From the cell containing the given text, extract its center point as (x, y) coordinate. 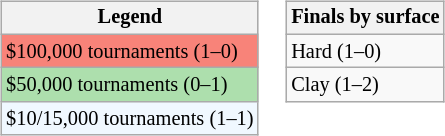
Hard (1–0) (365, 51)
$100,000 tournaments (1–0) (130, 51)
Finals by surface (365, 18)
Legend (130, 18)
$50,000 tournaments (0–1) (130, 85)
$10/15,000 tournaments (1–1) (130, 119)
Clay (1–2) (365, 85)
